From the cell containing the given text, extract its center point as (x, y) coordinate. 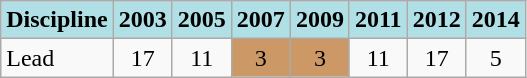
5 (496, 58)
2005 (202, 20)
2014 (496, 20)
2003 (142, 20)
Discipline (57, 20)
2009 (320, 20)
2007 (260, 20)
2011 (378, 20)
Lead (57, 58)
2012 (436, 20)
